Return (X, Y) of the center of cell containing provided text 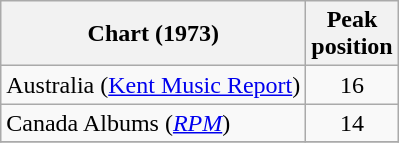
Peakposition (352, 34)
Australia (Kent Music Report) (154, 85)
16 (352, 85)
Chart (1973) (154, 34)
Canada Albums (RPM) (154, 123)
14 (352, 123)
